Capture the cell that displays the provided text and extract its [x, y] central coordinate. 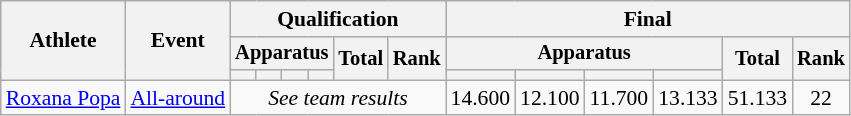
51.133 [758, 98]
14.600 [480, 98]
Qualification [338, 19]
12.100 [550, 98]
Final [648, 19]
22 [821, 98]
Roxana Popa [64, 98]
Event [178, 40]
11.700 [620, 98]
All-around [178, 98]
See team results [338, 98]
13.133 [688, 98]
Athlete [64, 40]
